Output the (X, Y) coordinate of the center of the cell containing the given text.  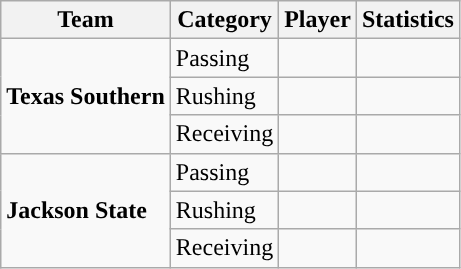
Team (86, 20)
Statistics (408, 20)
Player (318, 20)
Texas Southern (86, 96)
Jackson State (86, 210)
Category (224, 20)
